Scan for the cell matching the given text and deliver its [X, Y] coordinate at center. 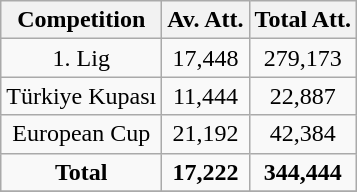
21,192 [206, 134]
Total [82, 172]
Competition [82, 20]
1. Lig [82, 58]
344,444 [303, 172]
European Cup [82, 134]
Türkiye Kupası [82, 96]
Total Att. [303, 20]
42,384 [303, 134]
Av. Att. [206, 20]
11,444 [206, 96]
17,448 [206, 58]
22,887 [303, 96]
279,173 [303, 58]
17,222 [206, 172]
